Locate the cell with the specified text and output its (x, y) center coordinate. 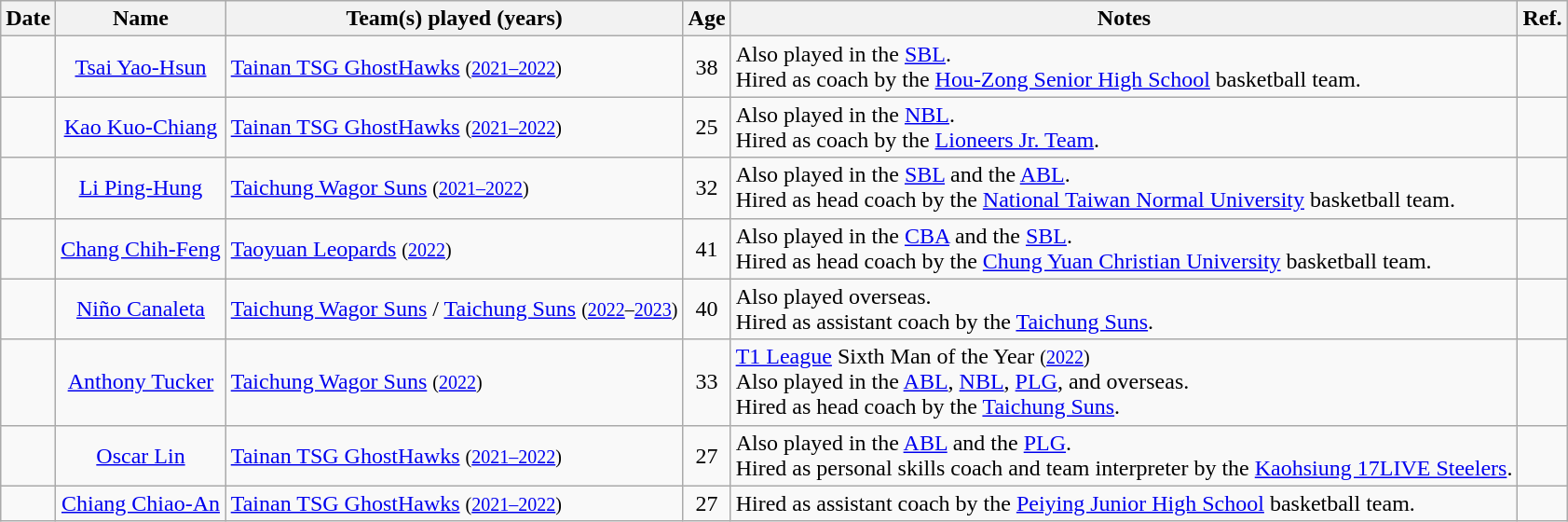
33 (706, 382)
Team(s) played (years) (455, 19)
Taichung Wagor Suns (2022) (455, 382)
25 (706, 127)
Age (706, 19)
41 (706, 248)
Also played in the ABL and the PLG.Hired as personal skills coach and team interpreter by the Kaohsiung 17LIVE Steelers. (1124, 455)
Notes (1124, 19)
Taoyuan Leopards (2022) (455, 248)
Hired as assistant coach by the Peiying Junior High School basketball team. (1124, 503)
Chiang Chiao-An (141, 503)
38 (706, 67)
32 (706, 188)
Date (28, 19)
Li Ping-Hung (141, 188)
Name (141, 19)
Taichung Wagor Suns (2021–2022) (455, 188)
40 (706, 309)
Also played in the SBL.Hired as coach by the Hou-Zong Senior High School basketball team. (1124, 67)
Also played in the CBA and the SBL.Hired as head coach by the Chung Yuan Christian University basketball team. (1124, 248)
Niño Canaleta (141, 309)
T1 League Sixth Man of the Year (2022)Also played in the ABL, NBL, PLG, and overseas.Hired as head coach by the Taichung Suns. (1124, 382)
Chang Chih-Feng (141, 248)
Also played in the SBL and the ABL.Hired as head coach by the National Taiwan Normal University basketball team. (1124, 188)
Also played in the NBL.Hired as coach by the Lioneers Jr. Team. (1124, 127)
Taichung Wagor Suns / Taichung Suns (2022–2023) (455, 309)
Kao Kuo-Chiang (141, 127)
Ref. (1543, 19)
Also played overseas.Hired as assistant coach by the Taichung Suns. (1124, 309)
Tsai Yao-Hsun (141, 67)
Anthony Tucker (141, 382)
Oscar Lin (141, 455)
